Detect which cell encompasses the target text, then output its [X, Y] center coordinate. 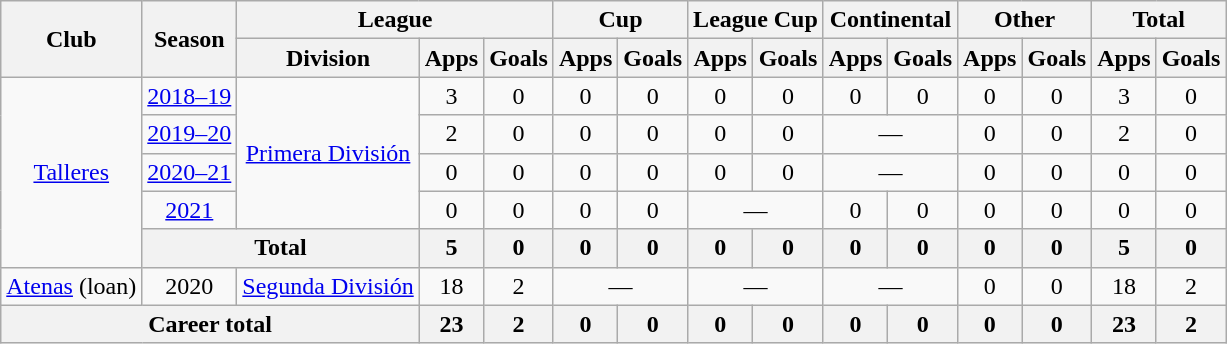
Career total [210, 324]
Atenas (loan) [72, 286]
2018–19 [190, 96]
2021 [190, 210]
Other [1025, 20]
Division [328, 58]
League [396, 20]
Cup [620, 20]
Season [190, 39]
2020 [190, 286]
League Cup [756, 20]
Primera División [328, 153]
Club [72, 39]
Segunda División [328, 286]
2019–20 [190, 134]
Continental [890, 20]
2020–21 [190, 172]
Talleres [72, 172]
